Search for the cell housing the specified text and yield its [x, y] center coordinate. 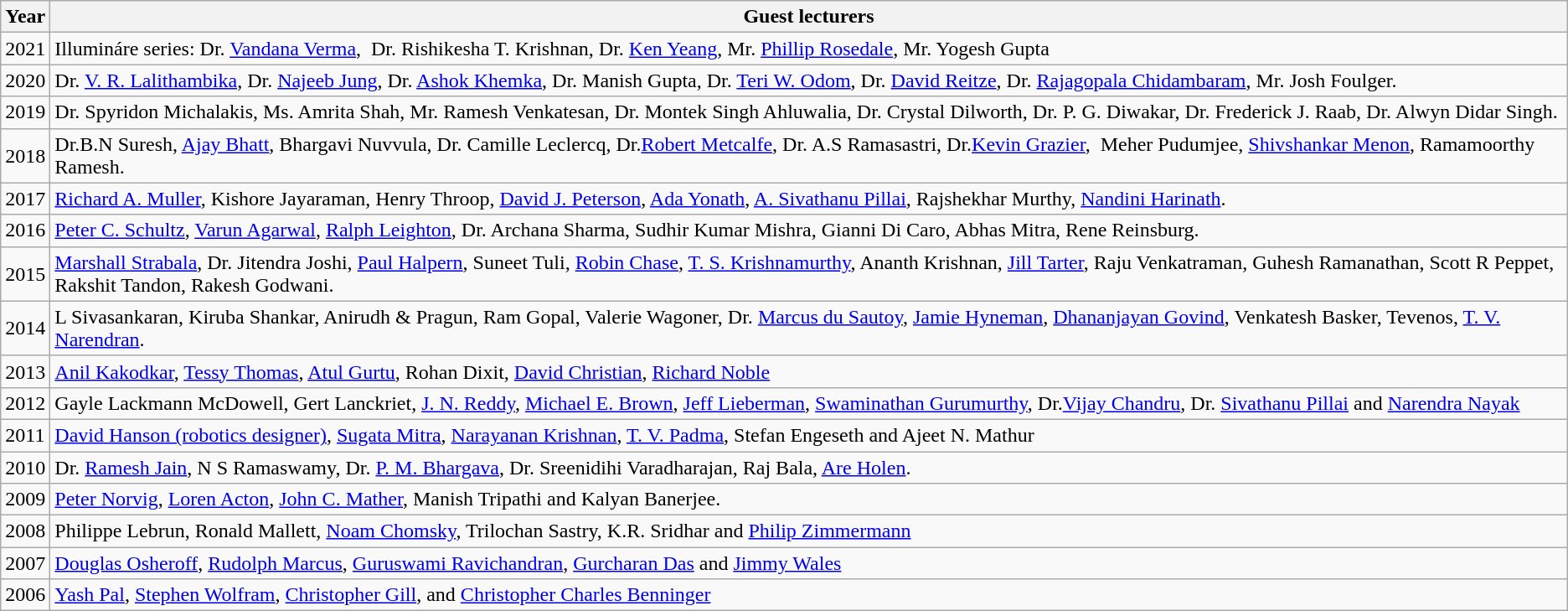
Anil Kakodkar, Tessy Thomas, Atul Gurtu, Rohan Dixit, David Christian, Richard Noble [809, 371]
2019 [25, 112]
Peter Norvig, Loren Acton, John C. Mather, Manish Tripathi and Kalyan Banerjee. [809, 500]
2011 [25, 435]
2014 [25, 329]
2007 [25, 563]
2015 [25, 273]
2013 [25, 371]
David Hanson (robotics designer), Sugata Mitra, Narayanan Krishnan, T. V. Padma, Stefan Engeseth and Ajeet N. Mathur [809, 435]
2009 [25, 500]
2006 [25, 595]
Peter C. Schultz, Varun Agarwal, Ralph Leighton, Dr. Archana Sharma, Sudhir Kumar Mishra, Gianni Di Caro, Abhas Mitra, Rene Reinsburg. [809, 230]
2017 [25, 199]
2012 [25, 403]
Year [25, 17]
2008 [25, 531]
Dr. Ramesh Jain, N S Ramaswamy, Dr. P. M. Bhargava, Dr. Sreenidihi Varadharajan, Raj Bala, Are Holen. [809, 467]
Illumináre series: Dr. Vandana Verma, Dr. Rishikesha T. Krishnan, Dr. Ken Yeang, Mr. Phillip Rosedale, Mr. Yogesh Gupta [809, 49]
2021 [25, 49]
Guest lecturers [809, 17]
2018 [25, 156]
Richard A. Muller, Kishore Jayaraman, Henry Throop, David J. Peterson, Ada Yonath, A. Sivathanu Pillai, Rajshekhar Murthy, Nandini Harinath. [809, 199]
2020 [25, 80]
Douglas Osheroff, Rudolph Marcus, Guruswami Ravichandran, Gurcharan Das and Jimmy Wales [809, 563]
Yash Pal, Stephen Wolfram, Christopher Gill, and Christopher Charles Benninger [809, 595]
Philippe Lebrun, Ronald Mallett, Noam Chomsky, Trilochan Sastry, K.R. Sridhar and Philip Zimmermann [809, 531]
2010 [25, 467]
2016 [25, 230]
